Determine the [x, y] coordinate at the center of the cell enclosing the given text.  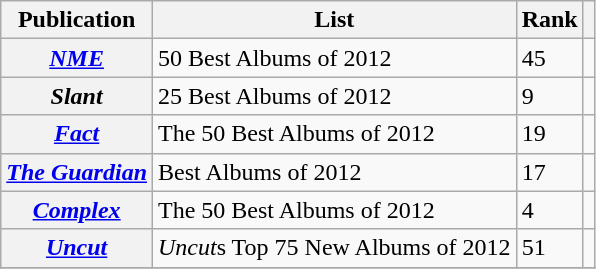
List [335, 20]
Publication [77, 20]
Uncut [77, 248]
45 [550, 58]
9 [550, 96]
25 Best Albums of 2012 [335, 96]
Rank [550, 20]
19 [550, 134]
Fact [77, 134]
4 [550, 210]
51 [550, 248]
NME [77, 58]
Complex [77, 210]
17 [550, 172]
Slant [77, 96]
The Guardian [77, 172]
Best Albums of 2012 [335, 172]
50 Best Albums of 2012 [335, 58]
Uncuts Top 75 New Albums of 2012 [335, 248]
